Provide the (x, y) coordinate of the cell's center where the given text is located.  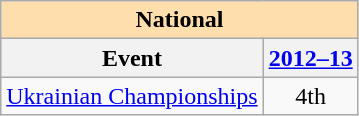
Ukrainian Championships (132, 96)
4th (310, 96)
Event (132, 58)
2012–13 (310, 58)
National (180, 20)
